Detect which cell encompasses the target text, then output its (x, y) center coordinate. 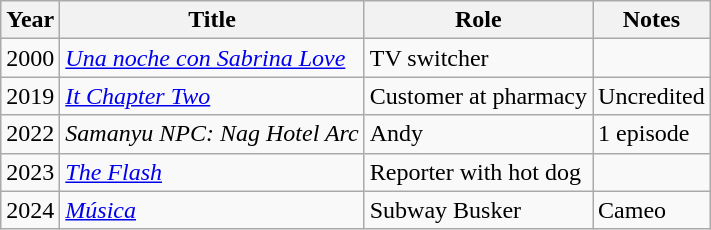
Andy (478, 134)
Samanyu NPC: Nag Hotel Arc (212, 134)
Música (212, 210)
2000 (30, 58)
Uncredited (652, 96)
Year (30, 20)
Reporter with hot dog (478, 172)
2024 (30, 210)
Cameo (652, 210)
2023 (30, 172)
2019 (30, 96)
It Chapter Two (212, 96)
The Flash (212, 172)
Una noche con Sabrina Love (212, 58)
TV switcher (478, 58)
Title (212, 20)
Subway Busker (478, 210)
Role (478, 20)
1 episode (652, 134)
Notes (652, 20)
2022 (30, 134)
Customer at pharmacy (478, 96)
